Find where the given text appears and provide that cell's center as (X, Y) coordinate. 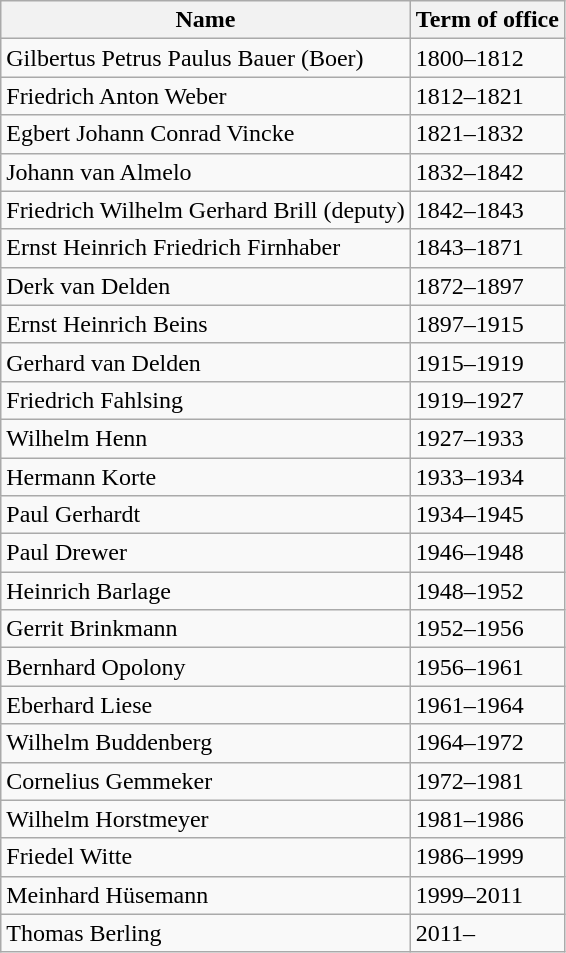
Ernst Heinrich Beins (206, 324)
1972–1981 (487, 781)
Paul Gerhardt (206, 515)
Gerrit Brinkmann (206, 629)
Friedrich Anton Weber (206, 96)
Gilbertus Petrus Paulus Bauer (Boer) (206, 58)
1927–1933 (487, 438)
1961–1964 (487, 705)
Eberhard Liese (206, 705)
Friedel Witte (206, 857)
1934–1945 (487, 515)
1897–1915 (487, 324)
1986–1999 (487, 857)
1832–1842 (487, 172)
Friedrich Fahlsing (206, 400)
1821–1832 (487, 134)
Thomas Berling (206, 933)
1842–1843 (487, 210)
Egbert Johann Conrad Vincke (206, 134)
Cornelius Gemmeker (206, 781)
Paul Drewer (206, 553)
1964–1972 (487, 743)
Hermann Korte (206, 477)
Ernst Heinrich Friedrich Firnhaber (206, 248)
1999–2011 (487, 895)
Friedrich Wilhelm Gerhard Brill (deputy) (206, 210)
1933–1934 (487, 477)
1843–1871 (487, 248)
1981–1986 (487, 819)
Johann van Almelo (206, 172)
1948–1952 (487, 591)
Term of office (487, 20)
Bernhard Opolony (206, 667)
1956–1961 (487, 667)
1952–1956 (487, 629)
Meinhard Hüsemann (206, 895)
1800–1812 (487, 58)
1946–1948 (487, 553)
2011– (487, 933)
Heinrich Barlage (206, 591)
Wilhelm Henn (206, 438)
1872–1897 (487, 286)
Wilhelm Horstmeyer (206, 819)
1915–1919 (487, 362)
Derk van Delden (206, 286)
1919–1927 (487, 400)
Name (206, 20)
Wilhelm Buddenberg (206, 743)
1812–1821 (487, 96)
Gerhard van Delden (206, 362)
